Return [X, Y] of the center of cell containing provided text 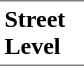
Street Level [42, 33]
